Determine the (X, Y) coordinate at the center of the cell enclosing the given text.  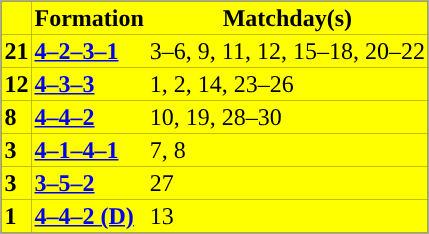
3–6, 9, 11, 12, 15–18, 20–22 (288, 50)
Formation (90, 18)
7, 8 (288, 150)
4–2–3–1 (90, 50)
4–4–2 (90, 116)
27 (288, 182)
13 (288, 216)
Matchday(s) (288, 18)
10, 19, 28–30 (288, 116)
3–5–2 (90, 182)
4–3–3 (90, 84)
21 (17, 50)
12 (17, 84)
4–4–2 (D) (90, 216)
1, 2, 14, 23–26 (288, 84)
4–1–4–1 (90, 150)
8 (17, 116)
1 (17, 216)
